Provide the (x, y) coordinate of the cell's center where the given text is located.  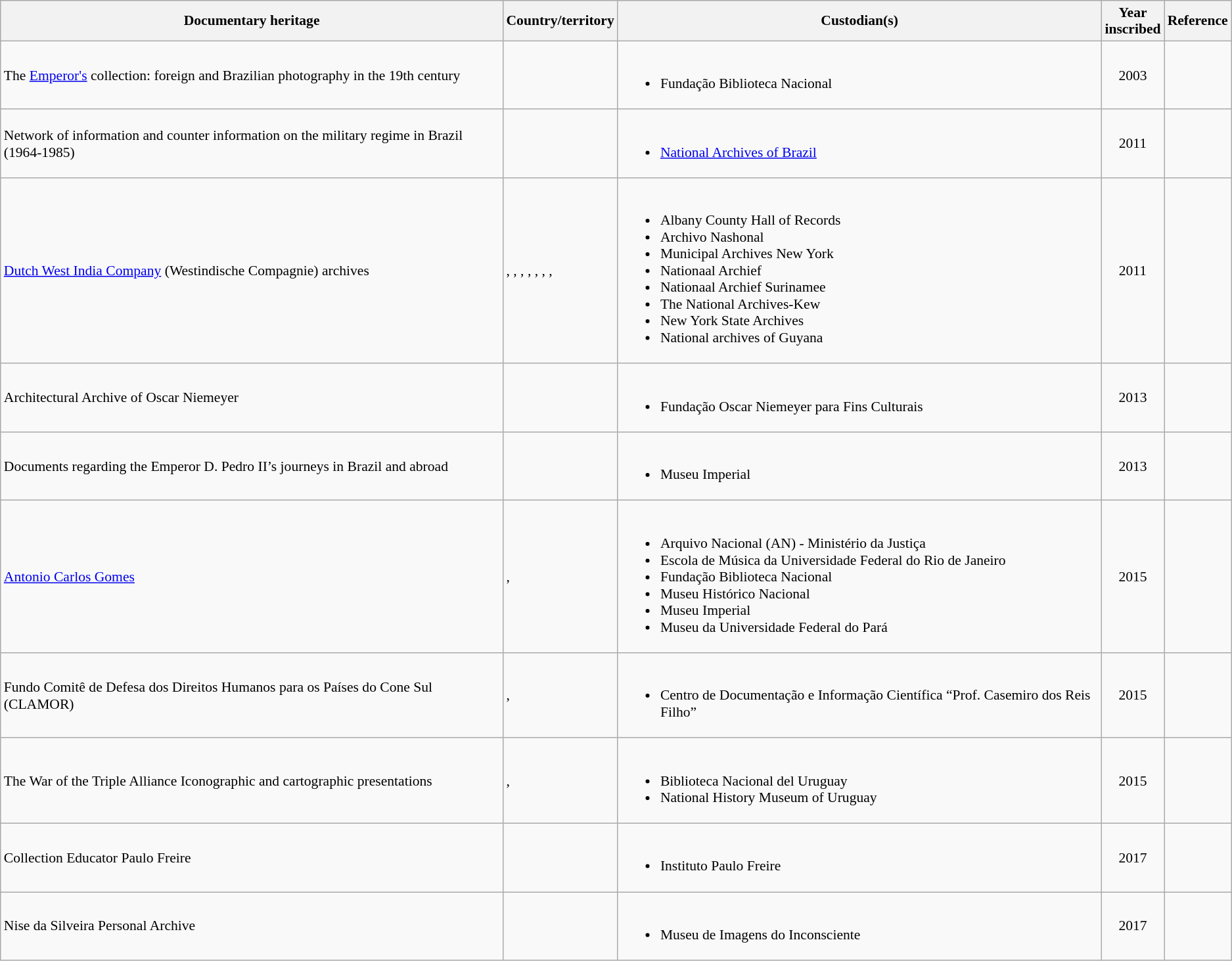
The Emperor's collection: foreign and Brazilian photography in the 19th century (252, 75)
Documentary heritage (252, 21)
Museu Imperial (859, 466)
Reference (1198, 21)
Country/territory (560, 21)
2003 (1133, 75)
Custodian(s) (859, 21)
Instituto Paulo Freire (859, 858)
Fundação Biblioteca Nacional (859, 75)
Fundação Oscar Niemeyer para Fins Culturais (859, 398)
Nise da Silveira Personal Archive (252, 926)
National Archives of Brazil (859, 144)
Architectural Archive of Oscar Niemeyer (252, 398)
Documents regarding the Emperor D. Pedro II’s journeys in Brazil and abroad (252, 466)
Yearinscribed (1133, 21)
Centro de Documentação e Informação Científica “Prof. Casemiro dos Reis Filho” (859, 696)
The War of the Triple Alliance Iconographic and cartographic presentations (252, 781)
Biblioteca Nacional del UruguayNational History Museum of Uruguay (859, 781)
, , , , , , , (560, 271)
Dutch West India Company (Westindische Compagnie) archives (252, 271)
Fundo Comitê de Defesa dos Direitos Humanos para os Países do Cone Sul (CLAMOR) (252, 696)
Network of information and counter information on the military regime in Brazil (1964-1985) (252, 144)
Museu de Imagens do Inconsciente (859, 926)
Collection Educator Paulo Freire (252, 858)
Antonio Carlos Gomes (252, 577)
